Output the (X, Y) coordinate of the center of the cell containing the given text.  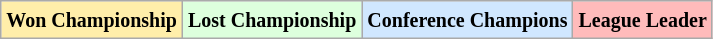
Won Championship (92, 20)
Conference Champions (468, 20)
League Leader (642, 20)
Lost Championship (272, 20)
